Identify which cell holds the provided text, then report its (X, Y) central coordinate. 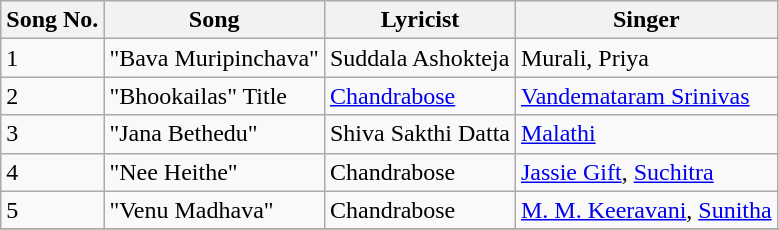
1 (52, 58)
Song No. (52, 20)
Murali, Priya (646, 58)
Vandemataram Srinivas (646, 96)
Song (214, 20)
"Bhookailas" Title (214, 96)
2 (52, 96)
M. M. Keeravani, Sunitha (646, 210)
Lyricist (420, 20)
5 (52, 210)
"Nee Heithe" (214, 172)
3 (52, 134)
Jassie Gift, Suchitra (646, 172)
"Bava Muripinchava" (214, 58)
Singer (646, 20)
Shiva Sakthi Datta (420, 134)
Malathi (646, 134)
"Venu Madhava" (214, 210)
Suddala Ashokteja (420, 58)
"Jana Bethedu" (214, 134)
4 (52, 172)
